Return [x, y] of the center of cell containing provided text 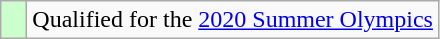
Qualified for the 2020 Summer Olympics [233, 20]
